Find where the given text appears and provide that cell's center as [X, Y] coordinate. 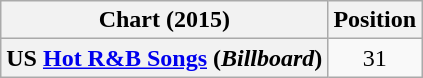
Position [375, 20]
US Hot R&B Songs (Billboard) [164, 58]
Chart (2015) [164, 20]
31 [375, 58]
